Capture the cell that displays the provided text and extract its (X, Y) central coordinate. 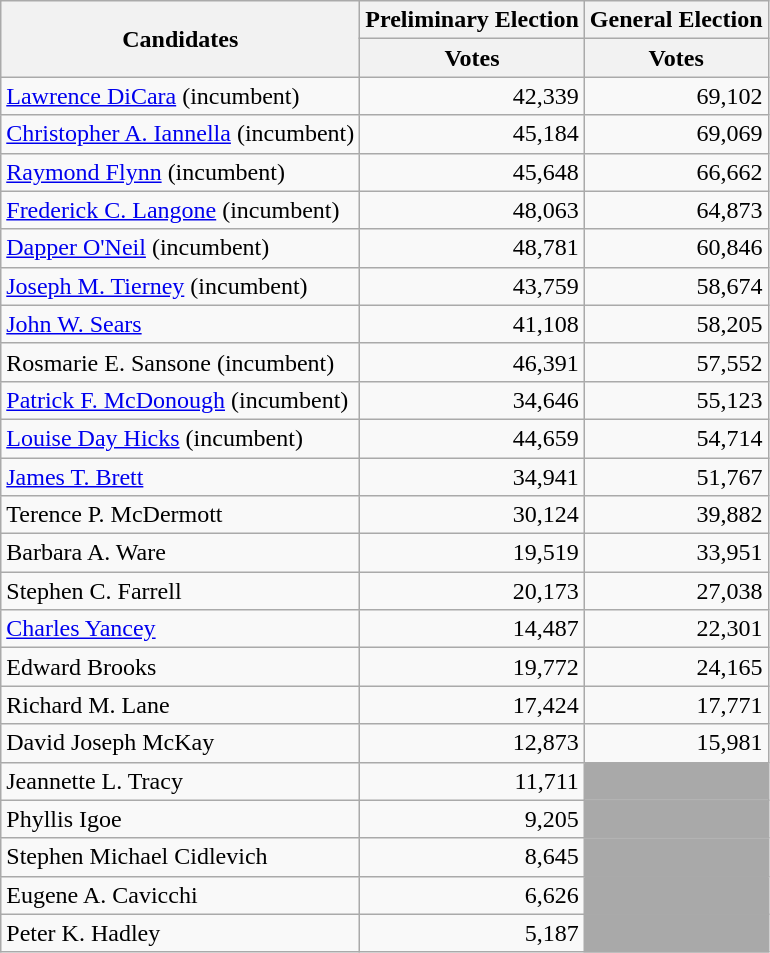
General Election (676, 20)
Terence P. McDermott (180, 515)
5,187 (472, 933)
34,646 (472, 400)
60,846 (676, 248)
41,108 (472, 324)
24,165 (676, 667)
6,626 (472, 895)
James T. Brett (180, 477)
30,124 (472, 515)
43,759 (472, 286)
17,424 (472, 705)
Lawrence DiCara (incumbent) (180, 96)
64,873 (676, 210)
55,123 (676, 400)
17,771 (676, 705)
Richard M. Lane (180, 705)
Raymond Flynn (incumbent) (180, 172)
27,038 (676, 591)
David Joseph McKay (180, 743)
19,519 (472, 553)
51,767 (676, 477)
Patrick F. McDonough (incumbent) (180, 400)
Frederick C. Langone (incumbent) (180, 210)
Christopher A. Iannella (incumbent) (180, 134)
John W. Sears (180, 324)
Stephen Michael Cidlevich (180, 857)
Eugene A. Cavicchi (180, 895)
20,173 (472, 591)
42,339 (472, 96)
9,205 (472, 819)
69,069 (676, 134)
Phyllis Igoe (180, 819)
46,391 (472, 362)
Stephen C. Farrell (180, 591)
45,184 (472, 134)
12,873 (472, 743)
22,301 (676, 629)
Candidates (180, 39)
54,714 (676, 438)
14,487 (472, 629)
Rosmarie E. Sansone (incumbent) (180, 362)
15,981 (676, 743)
Barbara A. Ware (180, 553)
39,882 (676, 515)
45,648 (472, 172)
11,711 (472, 781)
48,781 (472, 248)
Edward Brooks (180, 667)
8,645 (472, 857)
57,552 (676, 362)
44,659 (472, 438)
58,674 (676, 286)
58,205 (676, 324)
34,941 (472, 477)
66,662 (676, 172)
Joseph M. Tierney (incumbent) (180, 286)
Jeannette L. Tracy (180, 781)
Louise Day Hicks (incumbent) (180, 438)
48,063 (472, 210)
Peter K. Hadley (180, 933)
19,772 (472, 667)
33,951 (676, 553)
69,102 (676, 96)
Preliminary Election (472, 20)
Charles Yancey (180, 629)
Dapper O'Neil (incumbent) (180, 248)
